Identify which cell holds the provided text, then report its [X, Y] central coordinate. 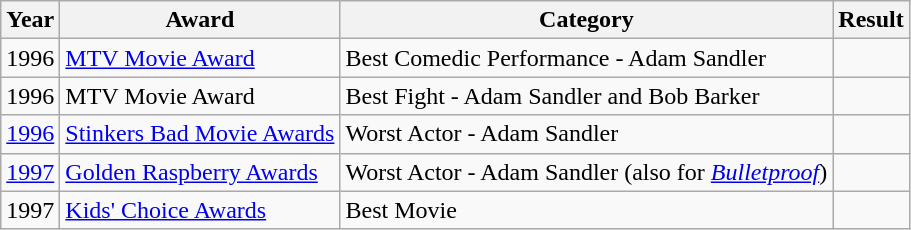
Best Movie [586, 210]
Stinkers Bad Movie Awards [200, 134]
Year [30, 20]
Golden Raspberry Awards [200, 172]
Worst Actor - Adam Sandler [586, 134]
Best Fight - Adam Sandler and Bob Barker [586, 96]
Worst Actor - Adam Sandler (also for Bulletproof) [586, 172]
Award [200, 20]
Best Comedic Performance - Adam Sandler [586, 58]
Kids' Choice Awards [200, 210]
Category [586, 20]
Result [871, 20]
